From the cell containing the given text, extract its center point as (x, y) coordinate. 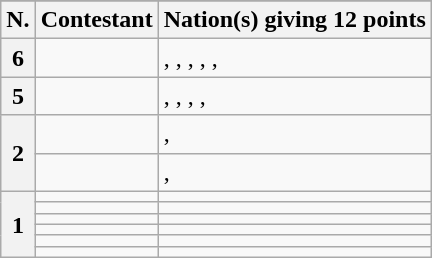
6 (18, 58)
N. (18, 20)
2 (18, 153)
, , , , , (294, 58)
Nation(s) giving 12 points (294, 20)
5 (18, 96)
1 (18, 224)
Contestant (96, 20)
, , , , (294, 96)
